For the text-containing cell, return its midpoint in (X, Y) coordinate format. 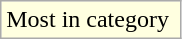
Most in category (91, 20)
